Capture the cell that displays the provided text and extract its [X, Y] central coordinate. 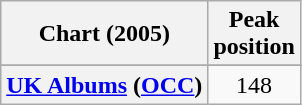
Peakposition [254, 34]
148 [254, 85]
Chart (2005) [104, 34]
UK Albums (OCC) [104, 85]
